Determine the (x, y) coordinate at the center of the cell enclosing the given text.  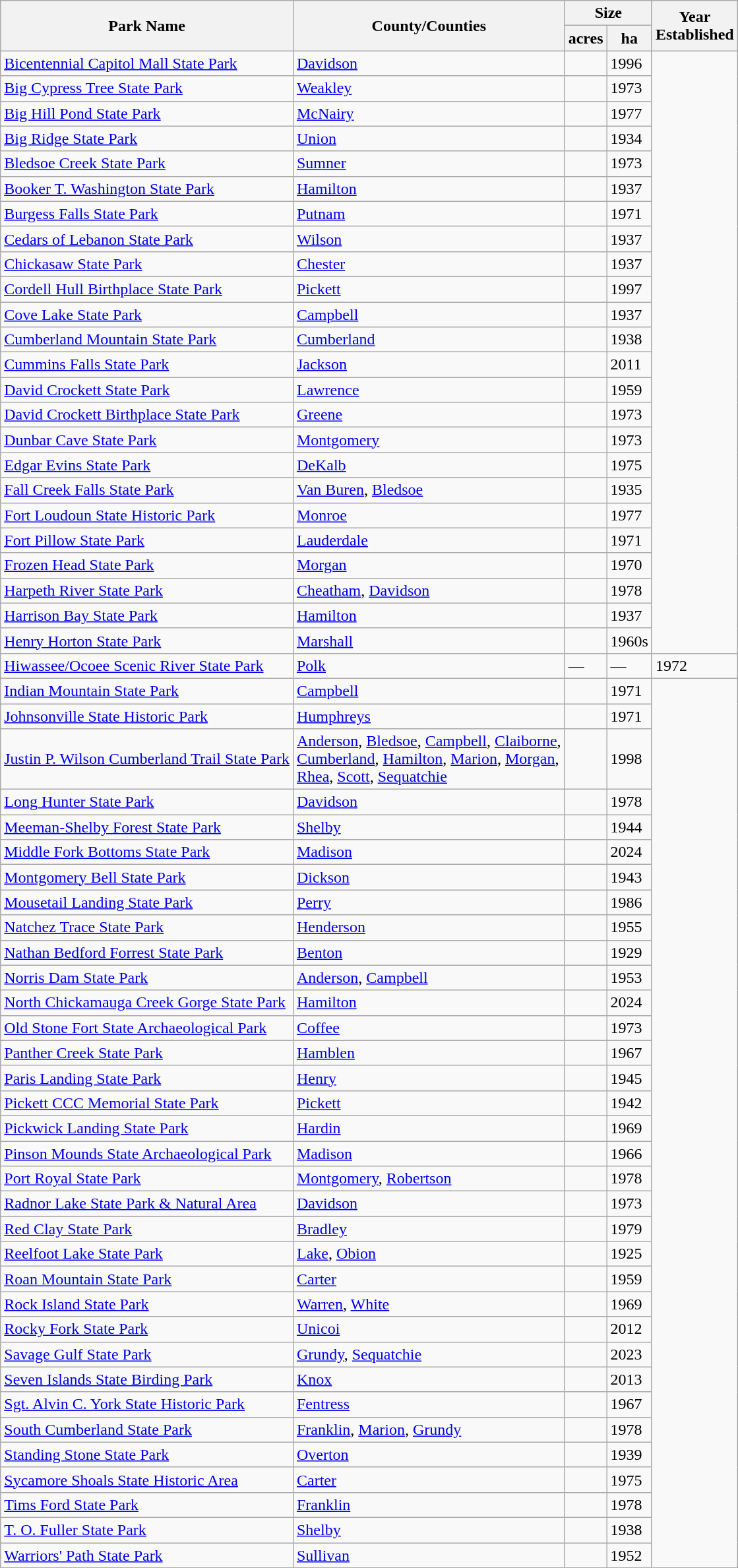
Rocky Fork State Park (147, 1329)
1996 (629, 63)
1942 (629, 1103)
1945 (629, 1078)
Unicoi (429, 1329)
acres (586, 38)
Johnsonville State Historic Park (147, 716)
Roan Mountain State Park (147, 1279)
Knox (429, 1379)
Weakley (429, 88)
Natchez Trace State Park (147, 927)
Red Clay State Park (147, 1229)
Booker T. Washington State Park (147, 189)
Hiwassee/Ocoee Scenic River State Park (147, 666)
Panther Creek State Park (147, 1053)
Dickson (429, 877)
1939 (629, 1455)
Overton (429, 1455)
Warriors' Path State Park (147, 1555)
McNairy (429, 113)
Justin P. Wilson Cumberland Trail State Park (147, 759)
Big Ridge State Park (147, 139)
Polk (429, 666)
Port Royal State Park (147, 1179)
Union (429, 139)
Humphreys (429, 716)
Perry (429, 902)
Sullivan (429, 1555)
Montgomery (429, 440)
Burgess Falls State Park (147, 214)
Reelfoot Lake State Park (147, 1254)
Bledsoe Creek State Park (147, 164)
Seven Islands State Birding Park (147, 1379)
2012 (629, 1329)
Pickwick Landing State Park (147, 1128)
Long Hunter State Park (147, 802)
Henry (429, 1078)
North Chickamauga Creek Gorge State Park (147, 1003)
Old Stone Fort State Archaeological Park (147, 1028)
Montgomery Bell State Park (147, 877)
Meeman-Shelby Forest State Park (147, 827)
Pinson Mounds State Archaeological Park (147, 1154)
DeKalb (429, 465)
Lauderdale (429, 540)
Sgt. Alvin C. York State Historic Park (147, 1404)
Franklin, Marion, Grundy (429, 1429)
1986 (629, 902)
YearEstablished (694, 26)
Marshall (429, 641)
David Crockett State Park (147, 390)
Fort Loudoun State Historic Park (147, 515)
Grundy, Sequatchie (429, 1354)
Cumberland (429, 340)
Standing Stone State Park (147, 1455)
2011 (629, 365)
1944 (629, 827)
1997 (629, 289)
Lawrence (429, 390)
1960s (629, 641)
1972 (694, 666)
2013 (629, 1379)
Radnor Lake State Park & Natural Area (147, 1204)
Wilson (429, 239)
Mousetail Landing State Park (147, 902)
Henry Horton State Park (147, 641)
Sycamore Shoals State Historic Area (147, 1480)
Chester (429, 264)
Tims Ford State Park (147, 1505)
Jackson (429, 365)
Frozen Head State Park (147, 565)
Greene (429, 415)
Cummins Falls State Park (147, 365)
1943 (629, 877)
Dunbar Cave State Park (147, 440)
1955 (629, 927)
1935 (629, 490)
Fall Creek Falls State Park (147, 490)
Fentress (429, 1404)
Cedars of Lebanon State Park (147, 239)
Harrison Bay State Park (147, 615)
Hamblen (429, 1053)
ha (629, 38)
1970 (629, 565)
Nathan Bedford Forrest State Park (147, 953)
1929 (629, 953)
Paris Landing State Park (147, 1078)
Rock Island State Park (147, 1304)
2023 (629, 1354)
Anderson, Bledsoe, Campbell, Claiborne, Cumberland, Hamilton, Marion, Morgan, Rhea, Scott, Sequatchie (429, 759)
Big Hill Pond State Park (147, 113)
Middle Fork Bottoms State Park (147, 852)
Chickasaw State Park (147, 264)
Montgomery, Robertson (429, 1179)
Cumberland Mountain State Park (147, 340)
Cove Lake State Park (147, 315)
Benton (429, 953)
Monroe (429, 515)
1934 (629, 139)
Warren, White (429, 1304)
Fort Pillow State Park (147, 540)
Savage Gulf State Park (147, 1354)
Edgar Evins State Park (147, 465)
Lake, Obion (429, 1254)
1953 (629, 978)
South Cumberland State Park (147, 1429)
Morgan (429, 565)
Pickett CCC Memorial State Park (147, 1103)
Big Cypress Tree State Park (147, 88)
Indian Mountain State Park (147, 691)
T. O. Fuller State Park (147, 1530)
Coffee (429, 1028)
Cheatham, Davidson (429, 590)
1979 (629, 1229)
Norris Dam State Park (147, 978)
Sumner (429, 164)
1966 (629, 1154)
County/Counties (429, 26)
Franklin (429, 1505)
David Crockett Birthplace State Park (147, 415)
Size (608, 13)
Bicentennial Capitol Mall State Park (147, 63)
Bradley (429, 1229)
Cordell Hull Birthplace State Park (147, 289)
Van Buren, Bledsoe (429, 490)
1952 (629, 1555)
Putnam (429, 214)
1925 (629, 1254)
Hardin (429, 1128)
Park Name (147, 26)
Henderson (429, 927)
Anderson, Campbell (429, 978)
Harpeth River State Park (147, 590)
1998 (629, 759)
